Locate the cell with the specified text and output its [x, y] center coordinate. 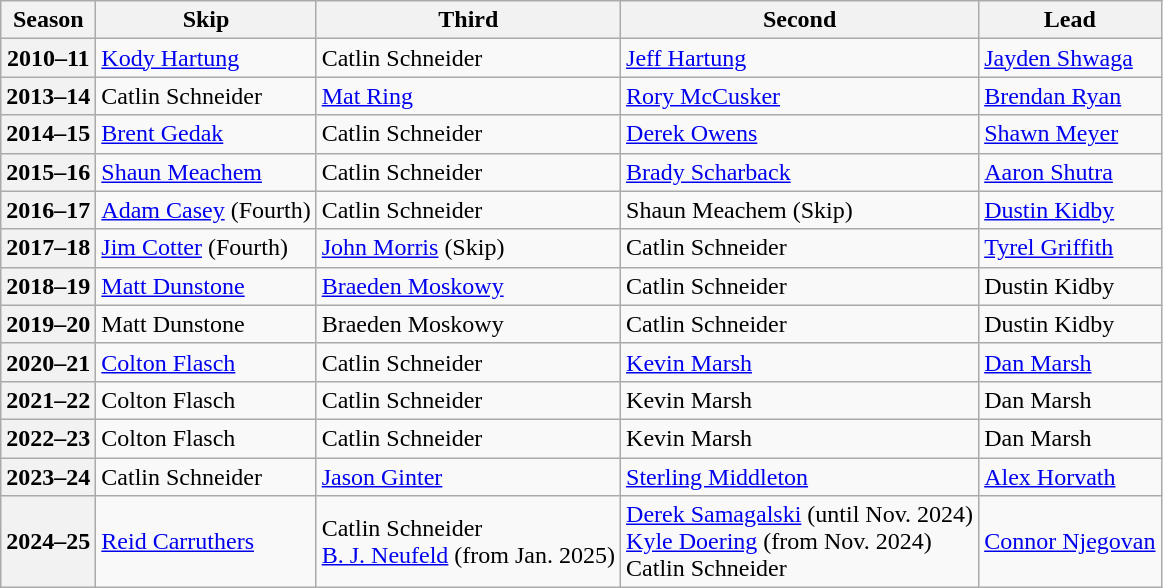
2023–24 [48, 477]
Alex Horvath [1070, 477]
Mat Ring [468, 96]
Brady Scharback [800, 172]
Brendan Ryan [1070, 96]
Derek Owens [800, 134]
Second [800, 20]
Sterling Middleton [800, 477]
Aaron Shutra [1070, 172]
2013–14 [48, 96]
Jason Ginter [468, 477]
Connor Njegovan [1070, 542]
2015–16 [48, 172]
Third [468, 20]
Skip [206, 20]
Derek Samagalski (until Nov. 2024) Kyle Doering (from Nov. 2024) Catlin Schneider [800, 542]
2020–21 [48, 362]
Season [48, 20]
Reid Carruthers [206, 542]
Jayden Shwaga [1070, 58]
2016–17 [48, 210]
John Morris (Skip) [468, 248]
2017–18 [48, 248]
2018–19 [48, 286]
Kody Hartung [206, 58]
Shaun Meachem (Skip) [800, 210]
2019–20 [48, 324]
Shaun Meachem [206, 172]
2021–22 [48, 400]
2024–25 [48, 542]
Adam Casey (Fourth) [206, 210]
2022–23 [48, 438]
Shawn Meyer [1070, 134]
Lead [1070, 20]
2014–15 [48, 134]
Jeff Hartung [800, 58]
Tyrel Griffith [1070, 248]
Rory McCusker [800, 96]
Jim Cotter (Fourth) [206, 248]
2010–11 [48, 58]
Brent Gedak [206, 134]
Catlin Schneider B. J. Neufeld (from Jan. 2025) [468, 542]
